Output the (x, y) coordinate of the center of the cell containing the given text.  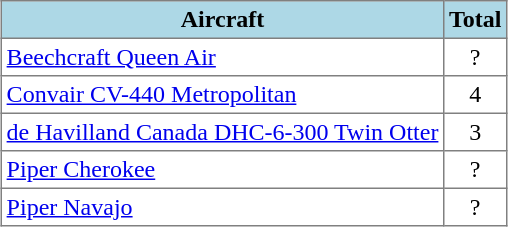
Total (476, 20)
de Havilland Canada DHC-6-300 Twin Otter (222, 132)
Convair CV-440 Metropolitan (222, 95)
Piper Cherokee (222, 170)
Aircraft (222, 20)
Beechcraft Queen Air (222, 57)
Piper Navajo (222, 207)
3 (476, 132)
4 (476, 95)
